For the text-containing cell, return its midpoint in (X, Y) coordinate format. 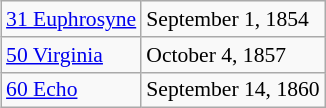
60 Echo (71, 90)
September 14, 1860 (232, 90)
September 1, 1854 (232, 19)
October 4, 1857 (232, 54)
50 Virginia (71, 54)
31 Euphrosyne (71, 19)
